Pinpoint the cell where the given text exists, returning its (x, y) midpoint coordinate. 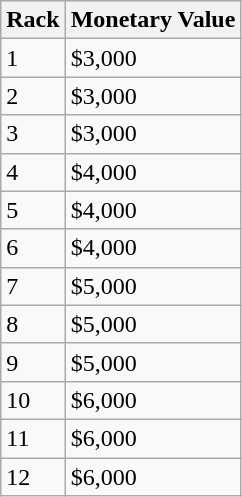
1 (33, 58)
12 (33, 477)
10 (33, 400)
11 (33, 438)
2 (33, 96)
8 (33, 324)
4 (33, 172)
6 (33, 248)
7 (33, 286)
5 (33, 210)
9 (33, 362)
Monetary Value (153, 20)
Rack (33, 20)
3 (33, 134)
